Identify which cell holds the provided text, then report its (X, Y) central coordinate. 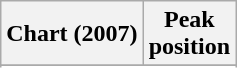
Chart (2007) (72, 34)
Peakposition (189, 34)
